Extract the (x, y) coordinate from the center of the cell holding the provided text.  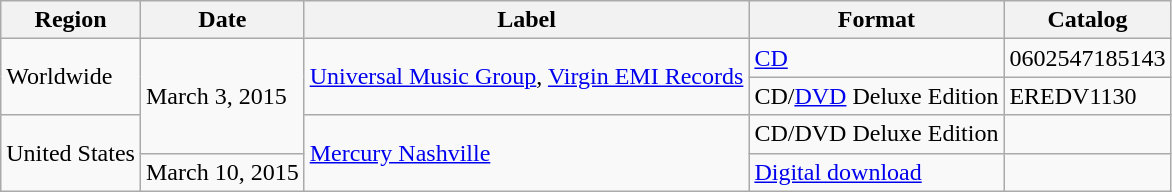
Worldwide (71, 77)
Mercury Nashville (526, 153)
March 3, 2015 (222, 96)
Format (876, 20)
Region (71, 20)
March 10, 2015 (222, 172)
United States (71, 153)
Catalog (1088, 20)
CD (876, 58)
Date (222, 20)
Digital download (876, 172)
0602547185143 (1088, 58)
Universal Music Group, Virgin EMI Records (526, 77)
EREDV1130 (1088, 96)
Label (526, 20)
